Find where the given text appears and provide that cell's center as [X, Y] coordinate. 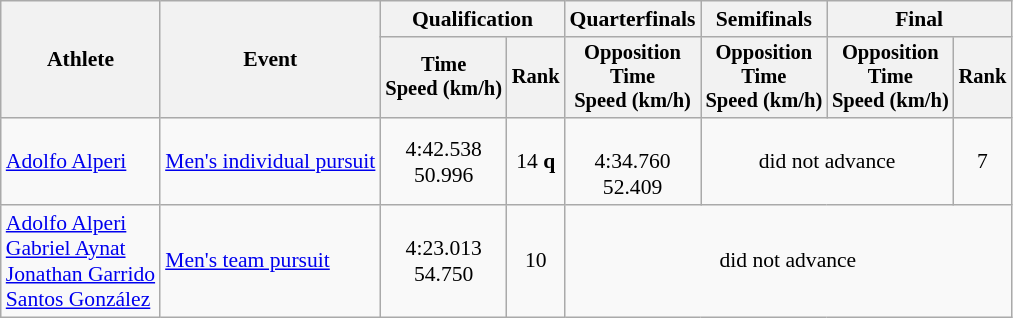
Semifinals [764, 19]
10 [536, 261]
TimeSpeed (km/h) [444, 78]
14 q [536, 162]
4:34.76052.409 [633, 162]
Event [270, 60]
Men's team pursuit [270, 261]
Athlete [80, 60]
Qualification [472, 19]
Final [919, 19]
Adolfo AlperiGabriel AynatJonathan GarridoSantos González [80, 261]
4:23.01354.750 [444, 261]
Men's individual pursuit [270, 162]
7 [983, 162]
4:42.53850.996 [444, 162]
Quarterfinals [633, 19]
Adolfo Alperi [80, 162]
